For the text-containing cell, return its midpoint in (X, Y) coordinate format. 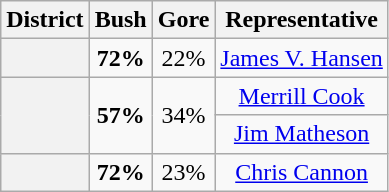
34% (184, 115)
Jim Matheson (302, 134)
Gore (184, 20)
22% (184, 58)
23% (184, 172)
Bush (120, 20)
Chris Cannon (302, 172)
57% (120, 115)
Representative (302, 20)
James V. Hansen (302, 58)
Merrill Cook (302, 96)
District (45, 20)
